Scan for the cell matching the given text and deliver its [x, y] coordinate at center. 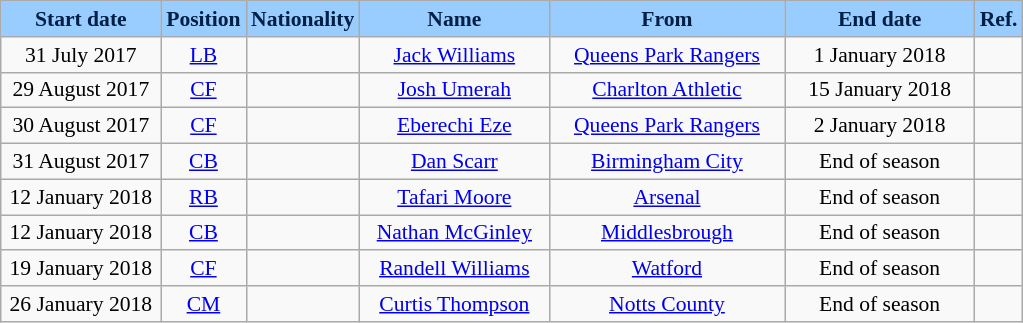
15 January 2018 [880, 90]
Dan Scarr [454, 162]
31 July 2017 [81, 55]
2 January 2018 [880, 126]
31 August 2017 [81, 162]
From [666, 19]
Charlton Athletic [666, 90]
CM [204, 304]
19 January 2018 [81, 269]
Randell Williams [454, 269]
End date [880, 19]
30 August 2017 [81, 126]
Ref. [999, 19]
Jack Williams [454, 55]
29 August 2017 [81, 90]
1 January 2018 [880, 55]
Tafari Moore [454, 197]
Arsenal [666, 197]
Position [204, 19]
Nationality [302, 19]
Watford [666, 269]
Notts County [666, 304]
Eberechi Eze [454, 126]
Josh Umerah [454, 90]
Middlesbrough [666, 233]
LB [204, 55]
RB [204, 197]
Start date [81, 19]
Curtis Thompson [454, 304]
26 January 2018 [81, 304]
Name [454, 19]
Nathan McGinley [454, 233]
Birmingham City [666, 162]
